Find where the given text appears and provide that cell's center as (x, y) coordinate. 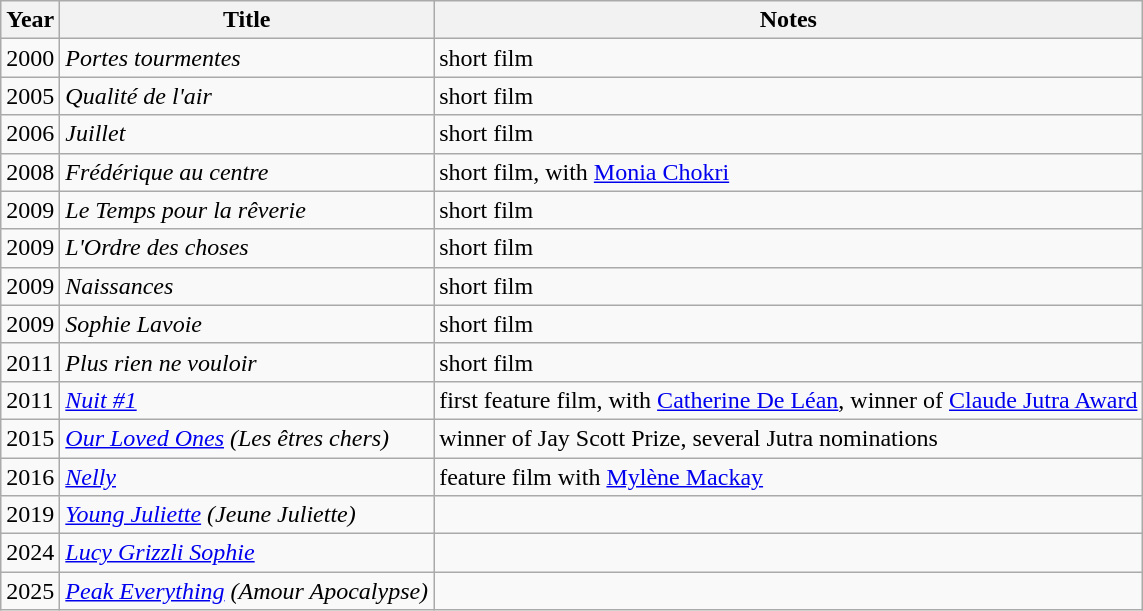
Young Juliette (Jeune Juliette) (247, 515)
2019 (30, 515)
Notes (788, 20)
Year (30, 20)
Our Loved Ones (Les êtres chers) (247, 438)
Qualité de l'air (247, 96)
Plus rien ne vouloir (247, 362)
first feature film, with Catherine De Léan, winner of Claude Jutra Award (788, 400)
winner of Jay Scott Prize, several Jutra nominations (788, 438)
short film, with Monia Chokri (788, 172)
Portes tourmentes (247, 58)
2025 (30, 591)
Frédérique au centre (247, 172)
L'Ordre des choses (247, 248)
Naissances (247, 286)
2005 (30, 96)
Nelly (247, 477)
2024 (30, 553)
2006 (30, 134)
2008 (30, 172)
Le Temps pour la rêverie (247, 210)
Nuit #1 (247, 400)
2000 (30, 58)
2016 (30, 477)
Sophie Lavoie (247, 324)
Juillet (247, 134)
Title (247, 20)
2015 (30, 438)
Lucy Grizzli Sophie (247, 553)
feature film with Mylène Mackay (788, 477)
Peak Everything (Amour Apocalypse) (247, 591)
